Pinpoint the cell where the given text exists, returning its (X, Y) midpoint coordinate. 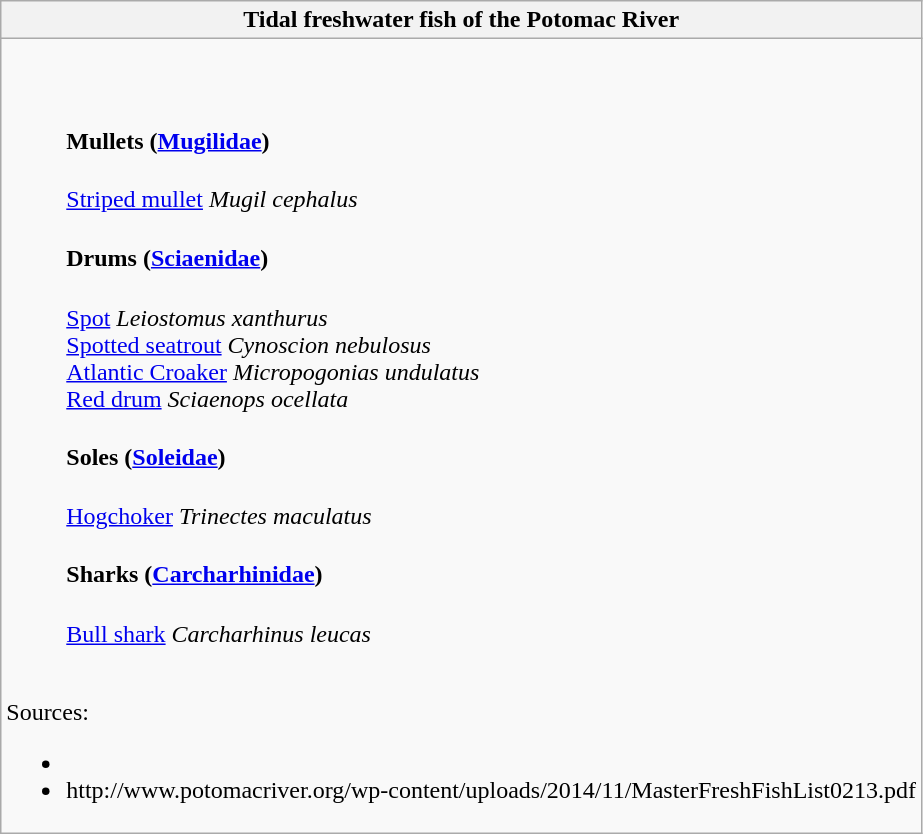
Tidal freshwater fish of the Potomac River (462, 20)
